Return (x, y) of the center of cell containing provided text 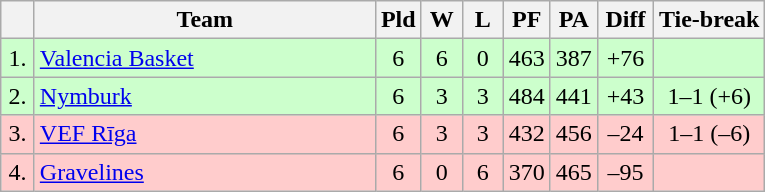
+43 (625, 96)
Diff (625, 20)
VEF Rīga (204, 134)
Nymburk (204, 96)
L (482, 20)
PF (526, 20)
484 (526, 96)
387 (574, 58)
1–1 (–6) (709, 134)
3. (18, 134)
2. (18, 96)
432 (526, 134)
–95 (625, 172)
441 (574, 96)
Team (204, 20)
Pld (398, 20)
+76 (625, 58)
–24 (625, 134)
Tie-break (709, 20)
456 (574, 134)
Gravelines (204, 172)
Valencia Basket (204, 58)
370 (526, 172)
W (442, 20)
PA (574, 20)
1–1 (+6) (709, 96)
1. (18, 58)
465 (574, 172)
463 (526, 58)
4. (18, 172)
